Determine the [x, y] coordinate at the center of the cell enclosing the given text.  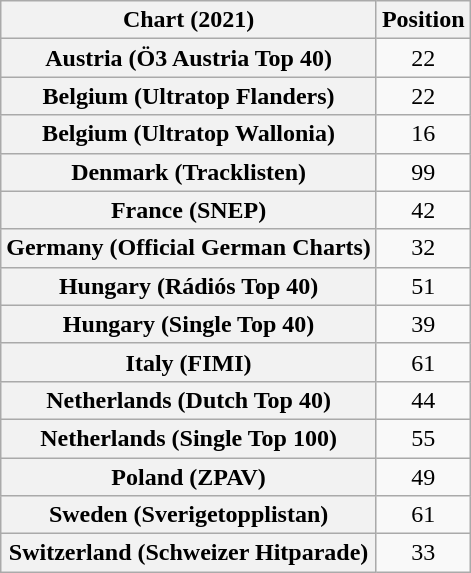
Italy (FIMI) [189, 362]
Germany (Official German Charts) [189, 248]
Netherlands (Single Top 100) [189, 438]
49 [423, 477]
42 [423, 210]
France (SNEP) [189, 210]
Belgium (Ultratop Flanders) [189, 96]
16 [423, 134]
Netherlands (Dutch Top 40) [189, 400]
Hungary (Single Top 40) [189, 324]
44 [423, 400]
32 [423, 248]
Denmark (Tracklisten) [189, 172]
Hungary (Rádiós Top 40) [189, 286]
Austria (Ö3 Austria Top 40) [189, 58]
Belgium (Ultratop Wallonia) [189, 134]
Position [423, 20]
33 [423, 553]
Sweden (Sverigetopplistan) [189, 515]
Switzerland (Schweizer Hitparade) [189, 553]
55 [423, 438]
Poland (ZPAV) [189, 477]
51 [423, 286]
39 [423, 324]
Chart (2021) [189, 20]
99 [423, 172]
